Search for the cell housing the specified text and yield its (x, y) center coordinate. 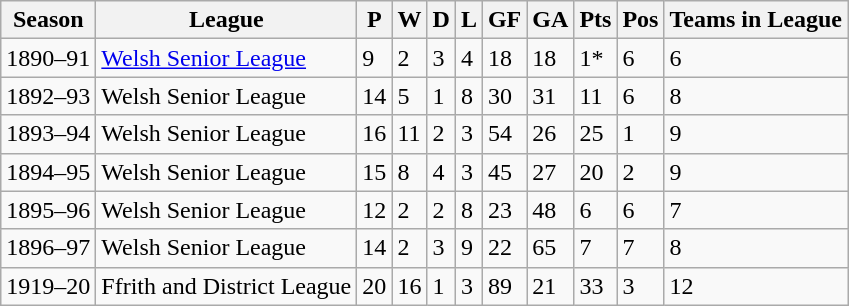
1893–94 (48, 134)
1894–95 (48, 172)
23 (504, 210)
33 (596, 286)
1895–96 (48, 210)
Season (48, 20)
1919–20 (48, 286)
89 (504, 286)
30 (504, 96)
League (226, 20)
Ffrith and District League (226, 286)
GF (504, 20)
D (441, 20)
Pos (640, 20)
26 (550, 134)
1* (596, 58)
48 (550, 210)
Teams in League (756, 20)
1892–93 (48, 96)
27 (550, 172)
25 (596, 134)
W (410, 20)
5 (410, 96)
21 (550, 286)
L (468, 20)
1890–91 (48, 58)
1896–97 (48, 248)
22 (504, 248)
GA (550, 20)
15 (374, 172)
Pts (596, 20)
65 (550, 248)
P (374, 20)
54 (504, 134)
31 (550, 96)
45 (504, 172)
